Provide the [x, y] coordinate of the cell's center where the given text is located.  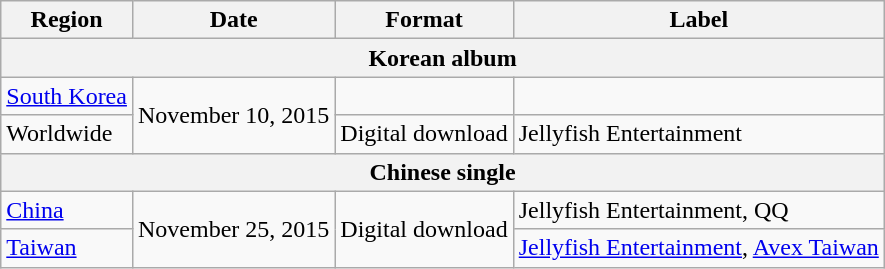
November 25, 2015 [233, 229]
Korean album [443, 58]
November 10, 2015 [233, 115]
South Korea [67, 96]
Format [424, 20]
China [67, 210]
Label [698, 20]
Date [233, 20]
Jellyfish Entertainment, QQ [698, 210]
Taiwan [67, 248]
Region [67, 20]
Chinese single [443, 172]
Jellyfish Entertainment, Avex Taiwan [698, 248]
Worldwide [67, 134]
Jellyfish Entertainment [698, 134]
